Return [X, Y] of the center of cell containing provided text 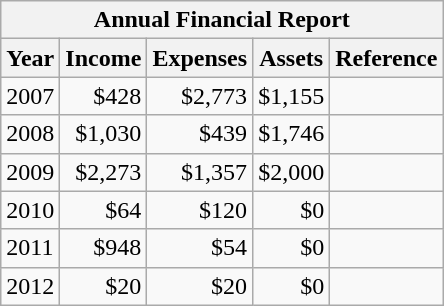
$1,746 [292, 134]
2012 [30, 286]
Income [104, 58]
2010 [30, 210]
2009 [30, 172]
Expenses [200, 58]
Year [30, 58]
$54 [200, 248]
$2,000 [292, 172]
$948 [104, 248]
Reference [386, 58]
2011 [30, 248]
$1,155 [292, 96]
$439 [200, 134]
$1,030 [104, 134]
$428 [104, 96]
Annual Financial Report [222, 20]
2007 [30, 96]
2008 [30, 134]
Assets [292, 58]
$1,357 [200, 172]
$64 [104, 210]
$120 [200, 210]
$2,273 [104, 172]
$2,773 [200, 96]
